Determine the [x, y] coordinate at the center of the cell enclosing the given text.  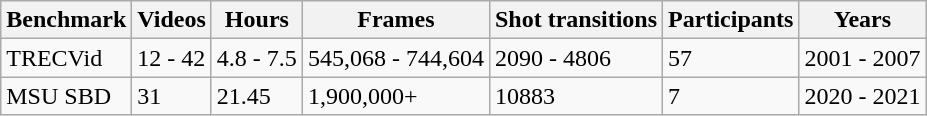
2090 - 4806 [576, 58]
1,900,000+ [396, 96]
57 [731, 58]
12 - 42 [172, 58]
Videos [172, 20]
Participants [731, 20]
Benchmark [66, 20]
2001 - 2007 [862, 58]
10883 [576, 96]
Hours [256, 20]
21.45 [256, 96]
7 [731, 96]
2020 - 2021 [862, 96]
TRECVid [66, 58]
31 [172, 96]
4.8 - 7.5 [256, 58]
545,068 - 744,604 [396, 58]
Frames [396, 20]
Years [862, 20]
MSU SBD [66, 96]
Shot transitions [576, 20]
